Capture the cell that displays the provided text and extract its (x, y) central coordinate. 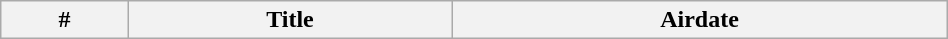
Title (290, 20)
# (64, 20)
Airdate (700, 20)
